Extract the [x, y] coordinate from the center of the cell holding the provided text.  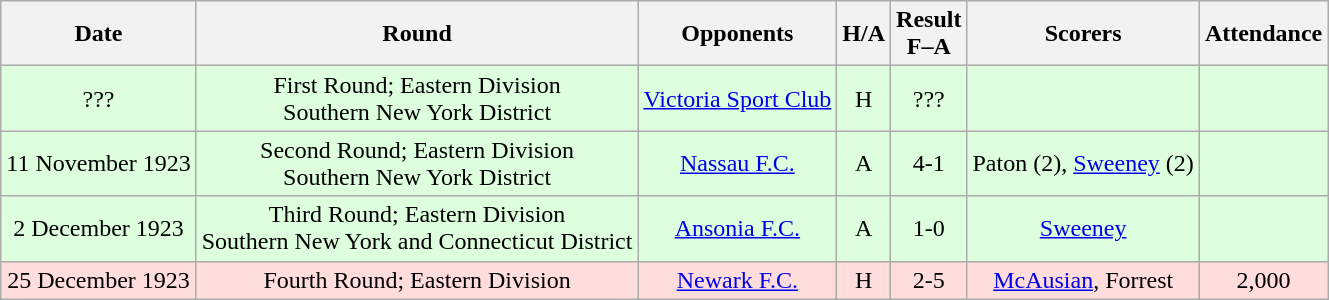
1-0 [929, 228]
Round [417, 34]
Date [98, 34]
Newark F.C. [738, 280]
Paton (2), Sweeney (2) [1083, 164]
First Round; Eastern DivisionSouthern New York District [417, 98]
Nassau F.C. [738, 164]
Third Round; Eastern DivisionSouthern New York and Connecticut District [417, 228]
2,000 [1263, 280]
Scorers [1083, 34]
11 November 1923 [98, 164]
Ansonia F.C. [738, 228]
Second Round; Eastern DivisionSouthern New York District [417, 164]
25 December 1923 [98, 280]
H/A [864, 34]
2-5 [929, 280]
Fourth Round; Eastern Division [417, 280]
ResultF–A [929, 34]
Attendance [1263, 34]
4-1 [929, 164]
2 December 1923 [98, 228]
Sweeney [1083, 228]
Victoria Sport Club [738, 98]
Opponents [738, 34]
McAusian, Forrest [1083, 280]
